Identify which cell holds the provided text, then report its [x, y] central coordinate. 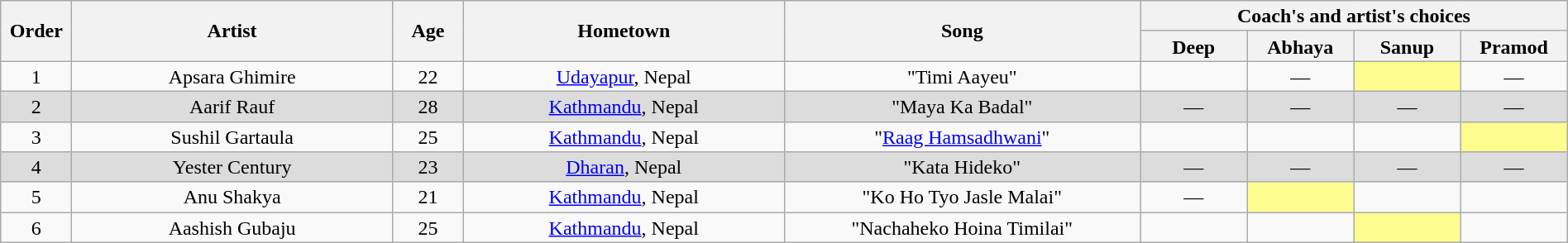
5 [36, 197]
Anu Shakya [232, 197]
Hometown [624, 31]
"Ko Ho Tyo Jasle Malai" [963, 197]
"Nachaheko Hoina Timilai" [963, 228]
6 [36, 228]
Coach's and artist's choices [1355, 17]
Yester Century [232, 167]
3 [36, 137]
Artist [232, 31]
Sanup [1408, 46]
4 [36, 167]
Aarif Rauf [232, 106]
2 [36, 106]
"Timi Aayeu" [963, 76]
Sushil Gartaula [232, 137]
Pramod [1513, 46]
Song [963, 31]
Dharan, Nepal [624, 167]
1 [36, 76]
23 [428, 167]
Age [428, 31]
Udayapur, Nepal [624, 76]
"Kata Hideko" [963, 167]
Deep [1194, 46]
"Raag Hamsadhwani" [963, 137]
Apsara Ghimire [232, 76]
Abhaya [1300, 46]
"Maya Ka Badal" [963, 106]
21 [428, 197]
Order [36, 31]
Aashish Gubaju [232, 228]
22 [428, 76]
28 [428, 106]
